For the text-containing cell, return its midpoint in [X, Y] coordinate format. 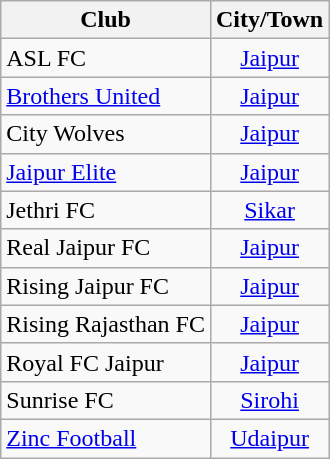
Sikar [269, 210]
Club [106, 20]
City/Town [269, 20]
Rising Rajasthan FC [106, 324]
Sirohi [269, 400]
Brothers United [106, 96]
Jethri FC [106, 210]
Jaipur Elite [106, 172]
Zinc Football [106, 438]
ASL FC [106, 58]
Udaipur [269, 438]
Royal FC Jaipur [106, 362]
Rising Jaipur FC [106, 286]
City Wolves [106, 134]
Sunrise FC [106, 400]
Real Jaipur FC [106, 248]
